Detect which cell encompasses the target text, then output its (x, y) center coordinate. 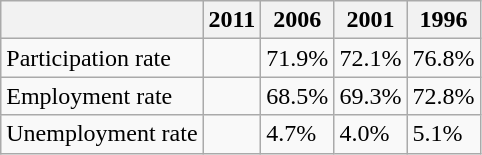
71.9% (298, 58)
Participation rate (102, 58)
69.3% (370, 96)
72.1% (370, 58)
Employment rate (102, 96)
2006 (298, 20)
76.8% (444, 58)
68.5% (298, 96)
72.8% (444, 96)
1996 (444, 20)
4.0% (370, 134)
4.7% (298, 134)
Unemployment rate (102, 134)
5.1% (444, 134)
2011 (232, 20)
2001 (370, 20)
